Scan for the cell matching the given text and deliver its [X, Y] coordinate at center. 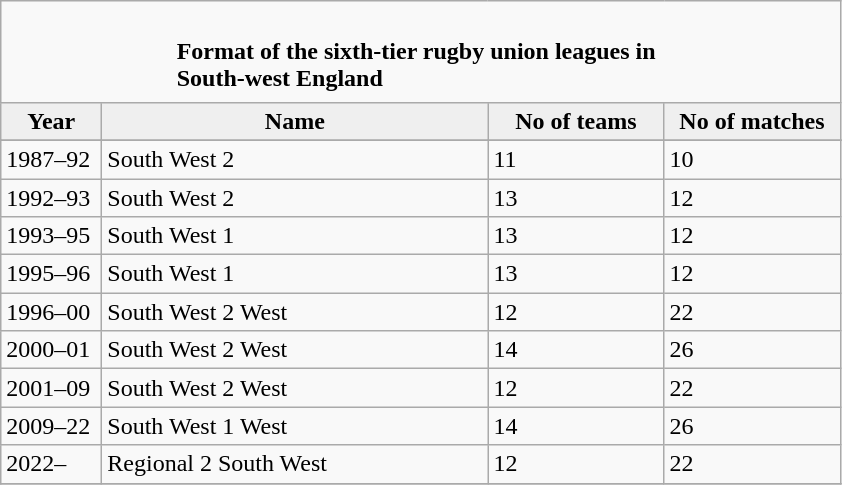
2000–01 [52, 350]
1992–93 [52, 197]
No of matches [752, 121]
10 [752, 159]
South West 1 West [295, 426]
Regional 2 South West [295, 464]
No of teams [576, 121]
Name [295, 121]
1987–92 [52, 159]
2009–22 [52, 426]
1993–95 [52, 236]
2001–09 [52, 388]
11 [576, 159]
1996–00 [52, 312]
2022– [52, 464]
Year [52, 121]
1995–96 [52, 274]
